Output the [x, y] coordinate of the center of the cell containing the given text.  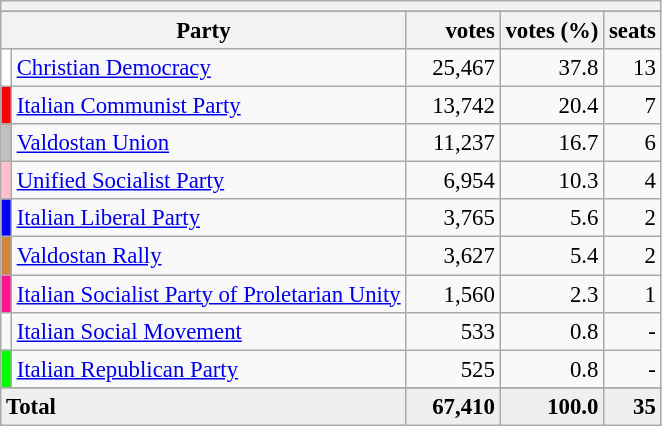
Party [204, 31]
533 [453, 331]
6 [632, 143]
37.8 [552, 68]
Italian Liberal Party [208, 219]
3,765 [453, 219]
seats [632, 31]
Italian Socialist Party of Proletarian Unity [208, 294]
1,560 [453, 294]
Italian Republican Party [208, 369]
2.3 [552, 294]
votes (%) [552, 31]
100.0 [552, 406]
11,237 [453, 143]
1 [632, 294]
7 [632, 106]
25,467 [453, 68]
4 [632, 181]
525 [453, 369]
35 [632, 406]
20.4 [552, 106]
Italian Communist Party [208, 106]
5.4 [552, 256]
Christian Democracy [208, 68]
16.7 [552, 143]
10.3 [552, 181]
67,410 [453, 406]
5.6 [552, 219]
3,627 [453, 256]
Valdostan Rally [208, 256]
Italian Social Movement [208, 331]
Unified Socialist Party [208, 181]
13,742 [453, 106]
13 [632, 68]
Total [204, 406]
6,954 [453, 181]
Valdostan Union [208, 143]
votes [453, 31]
